Identify which cell holds the provided text, then report its [x, y] central coordinate. 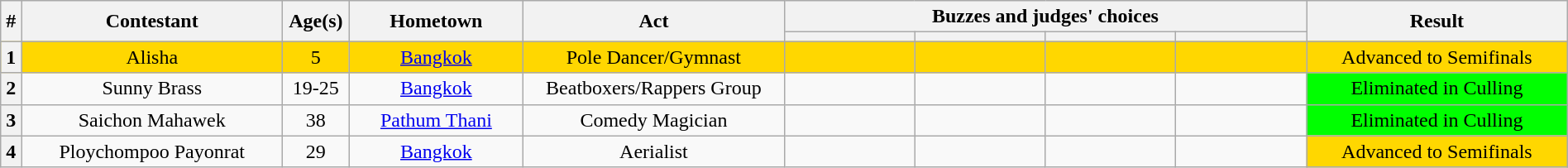
4 [12, 151]
Age(s) [316, 22]
Aerialist [654, 151]
Contestant [152, 22]
29 [316, 151]
Act [654, 22]
3 [12, 120]
# [12, 22]
Buzzes and judges' choices [1045, 17]
1 [12, 57]
Comedy Magician [654, 120]
5 [316, 57]
Alisha [152, 57]
2 [12, 89]
Ploychompoo Payonrat [152, 151]
Result [1437, 22]
Pathum Thani [436, 120]
Pole Dancer/Gymnast [654, 57]
Beatboxers/Rappers Group [654, 89]
38 [316, 120]
Sunny Brass [152, 89]
Saichon Mahawek [152, 120]
19-25 [316, 89]
Hometown [436, 22]
